Search for the cell housing the specified text and yield its [x, y] center coordinate. 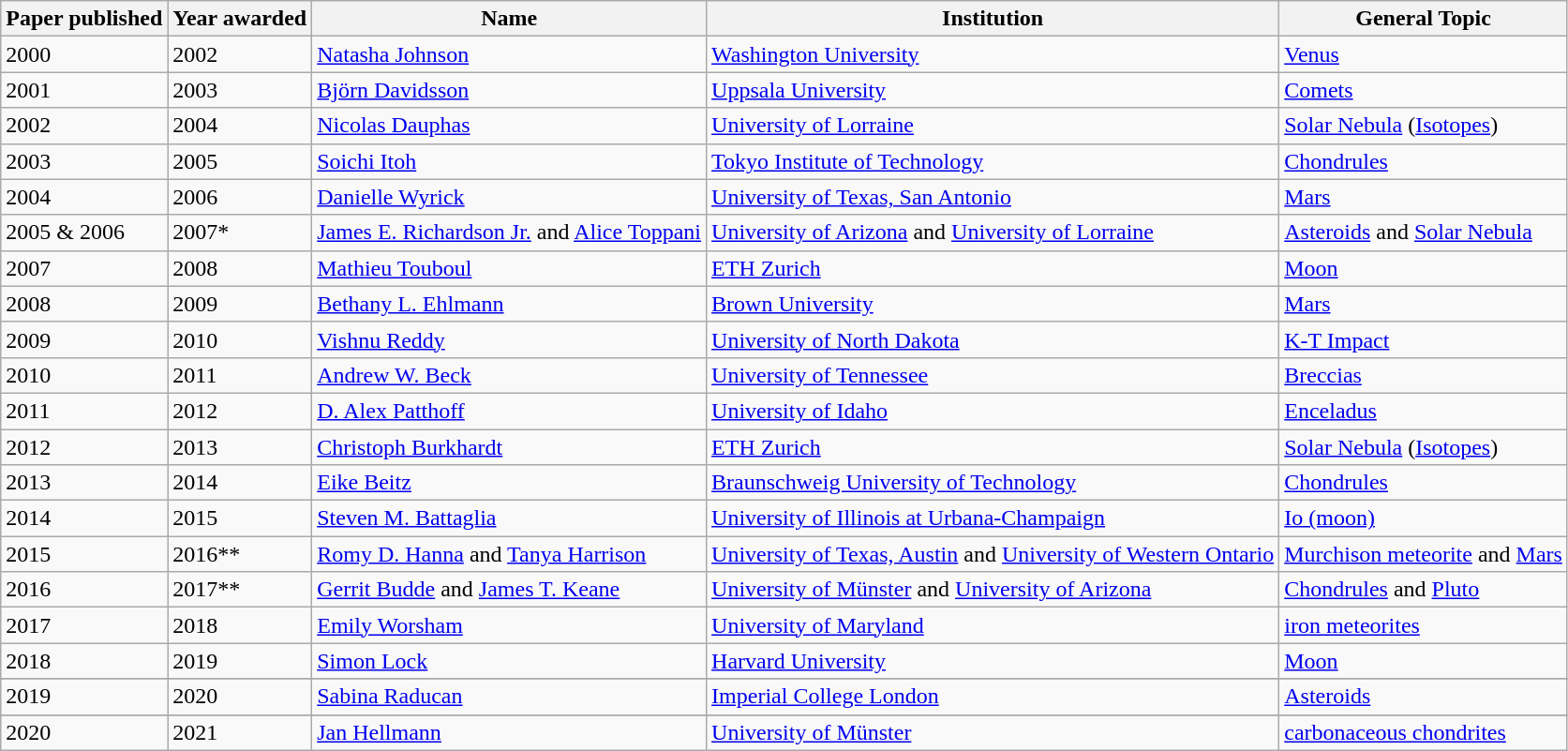
2017 [84, 625]
Washington University [993, 54]
University of Münster and University of Arizona [993, 590]
2007* [240, 233]
Chondrules and Pluto [1424, 590]
Venus [1424, 54]
Christoph Burkhardt [510, 447]
Comets [1424, 90]
James E. Richardson Jr. and Alice Toppani [510, 233]
University of Maryland [993, 625]
Natasha Johnson [510, 54]
Breccias [1424, 375]
Braunschweig University of Technology [993, 483]
Bethany L. Ehlmann [510, 304]
Eike Beitz [510, 483]
Gerrit Budde and James T. Keane [510, 590]
University of North Dakota [993, 339]
Year awarded [240, 19]
Andrew W. Beck [510, 375]
Tokyo Institute of Technology [993, 161]
University of Tennessee [993, 375]
Vishnu Reddy [510, 339]
2006 [240, 197]
Mathieu Touboul [510, 268]
University of Texas, San Antonio [993, 197]
Io (moon) [1424, 518]
Harvard University [993, 661]
2005 [240, 161]
University of Illinois at Urbana-Champaign [993, 518]
Nicolas Dauphas [510, 126]
University of Texas, Austin and University of Western Ontario [993, 554]
University of Münster [993, 732]
2007 [84, 268]
Brown University [993, 304]
K-T Impact [1424, 339]
Institution [993, 19]
2001 [84, 90]
Danielle Wyrick [510, 197]
Asteroids [1424, 697]
University of Arizona and University of Lorraine [993, 233]
2017** [240, 590]
Asteroids and Solar Nebula [1424, 233]
Jan Hellmann [510, 732]
2016 [84, 590]
Sabina Raducan [510, 697]
Imperial College London [993, 697]
Romy D. Hanna and Tanya Harrison [510, 554]
2021 [240, 732]
General Topic [1424, 19]
D. Alex Patthoff [510, 411]
2016** [240, 554]
2005 & 2006 [84, 233]
carbonaceous chondrites [1424, 732]
Murchison meteorite and Mars [1424, 554]
University of Idaho [993, 411]
2000 [84, 54]
Simon Lock [510, 661]
Steven M. Battaglia [510, 518]
Name [510, 19]
Emily Worsham [510, 625]
University of Lorraine [993, 126]
Soichi Itoh [510, 161]
iron meteorites [1424, 625]
Enceladus [1424, 411]
Paper published [84, 19]
Uppsala University [993, 90]
Björn Davidsson [510, 90]
